Pinpoint the cell where the given text exists, returning its (x, y) midpoint coordinate. 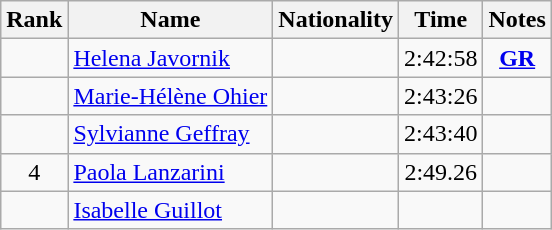
Marie-Hélène Ohier (170, 96)
Time (441, 20)
Notes (517, 20)
Helena Javornik (170, 58)
Rank (34, 20)
Paola Lanzarini (170, 172)
2:42:58 (441, 58)
2:43:40 (441, 134)
Name (170, 20)
2:43:26 (441, 96)
Nationality (336, 20)
2:49.26 (441, 172)
4 (34, 172)
Isabelle Guillot (170, 210)
GR (517, 58)
Sylvianne Geffray (170, 134)
